Detect which cell encompasses the target text, then output its (X, Y) center coordinate. 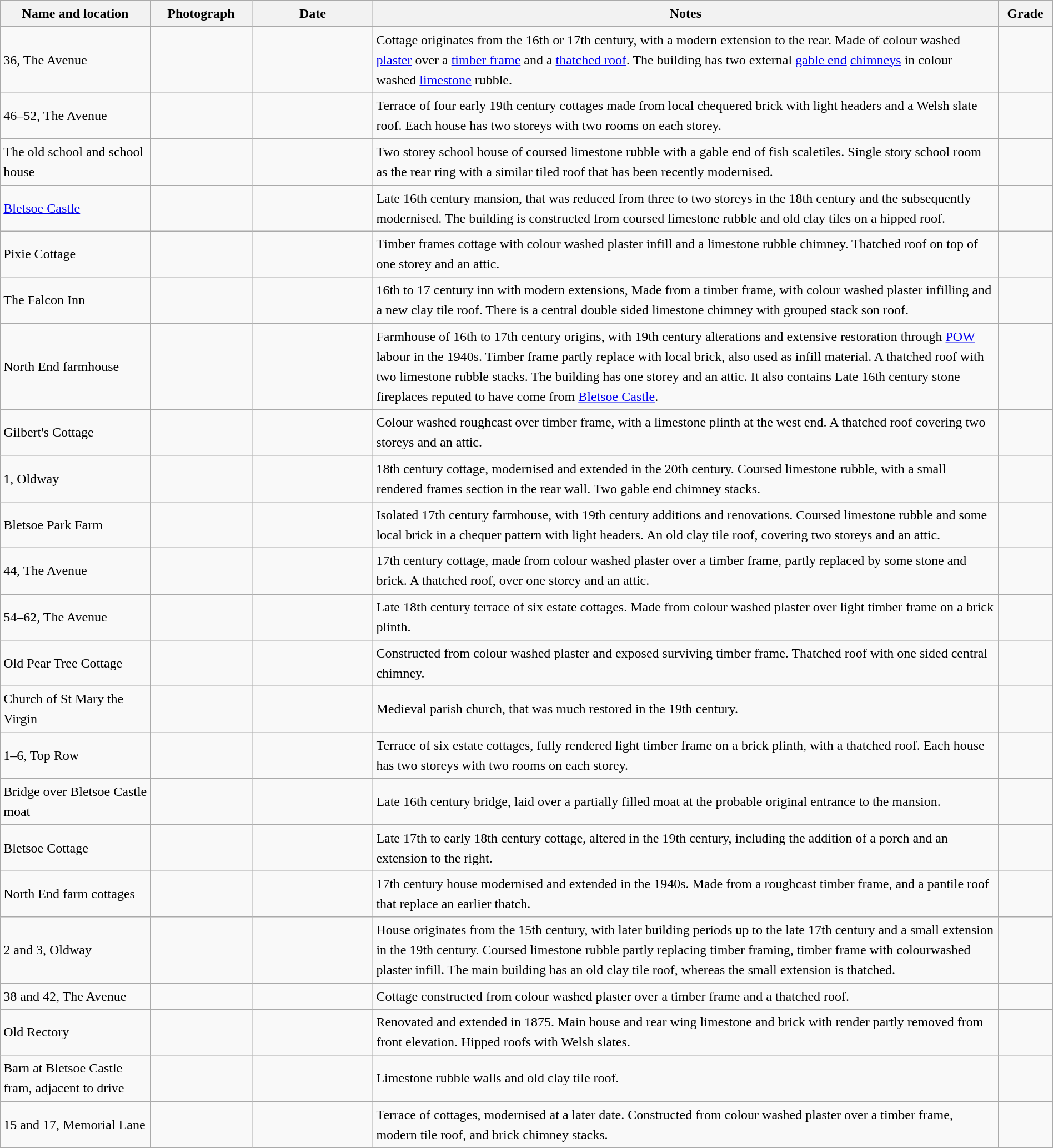
1–6, Top Row (76, 755)
Grade (1025, 13)
Pixie Cottage (76, 254)
Limestone rubble walls and old clay tile roof. (685, 1079)
Late 16th century bridge, laid over a partially filled moat at the probable original entrance to the mansion. (685, 802)
Date (313, 13)
Barn at Bletsoe Castle fram, adjacent to drive (76, 1079)
North End farmhouse (76, 367)
44, The Avenue (76, 571)
Late 18th century terrace of six estate cottages. Made from colour washed plaster over light timber frame on a brick plinth. (685, 618)
Church of St Mary the Virgin (76, 710)
36, The Avenue (76, 60)
Gilbert's Cottage (76, 432)
46–52, The Avenue (76, 116)
The Falcon Inn (76, 300)
17th century house modernised and extended in the 1940s. Made from a roughcast timber frame, and a pantile roof that replace an earlier thatch. (685, 894)
Bridge over Bletsoe Castle moat (76, 802)
Bletsoe Castle (76, 208)
Constructed from colour washed plaster and exposed surviving timber frame. Thatched roof with one sided central chimney. (685, 663)
North End farm cottages (76, 894)
Late 17th to early 18th century cottage, altered in the 19th century, including the addition of a porch and an extension to the right. (685, 848)
38 and 42, The Avenue (76, 996)
Colour washed roughcast over timber frame, with a limestone plinth at the west end. A thatched roof covering two storeys and an attic. (685, 432)
Bletsoe Park Farm (76, 524)
Old Pear Tree Cottage (76, 663)
54–62, The Avenue (76, 618)
Notes (685, 13)
Bletsoe Cottage (76, 848)
Old Rectory (76, 1032)
1, Oldway (76, 479)
Timber frames cottage with colour washed plaster infill and a limestone rubble chimney. Thatched roof on top of one storey and an attic. (685, 254)
2 and 3, Oldway (76, 950)
Medieval parish church, that was much restored in the 19th century. (685, 710)
Photograph (201, 13)
Cottage constructed from colour washed plaster over a timber frame and a thatched roof. (685, 996)
Name and location (76, 13)
The old school and school house (76, 162)
15 and 17, Memorial Lane (76, 1124)
